Return (X, Y) of the center of cell containing provided text 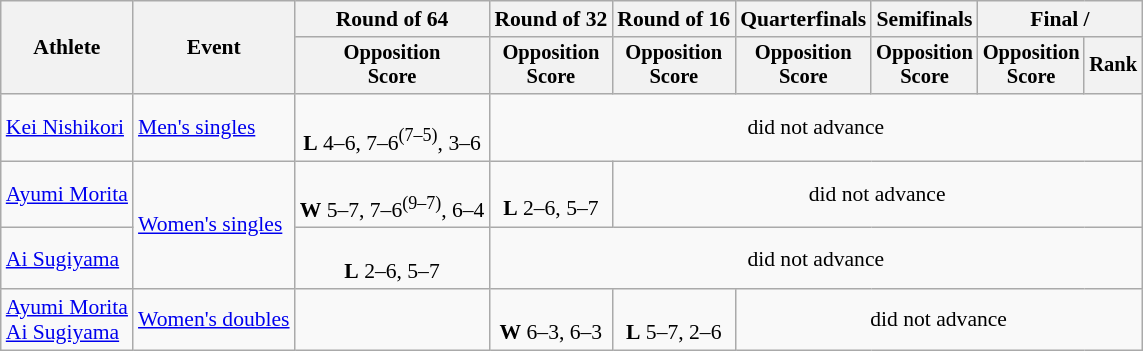
Rank (1113, 66)
Women's doubles (214, 320)
Event (214, 48)
L 4–6, 7–6(7–5), 3–6 (392, 128)
W 5–7, 7–6(9–7), 6–4 (392, 194)
Round of 64 (392, 19)
Round of 16 (674, 19)
Ayumi Morita Ai Sugiyama (67, 320)
Women's singles (214, 225)
Ayumi Morita (67, 194)
Quarterfinals (803, 19)
Men's singles (214, 128)
Athlete (67, 48)
Final / (1060, 19)
Round of 32 (550, 19)
W 6–3, 6–3 (550, 320)
L 5–7, 2–6 (674, 320)
Ai Sugiyama (67, 258)
Semifinals (924, 19)
Kei Nishikori (67, 128)
